Return (x, y) of the center of cell containing provided text 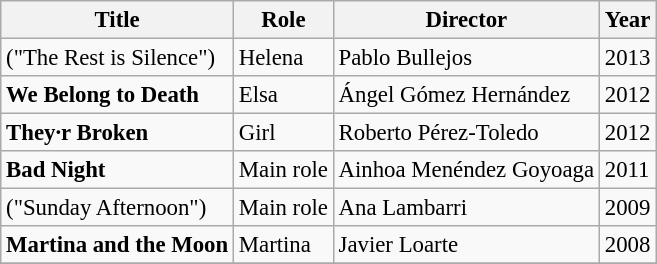
2009 (627, 208)
2013 (627, 58)
("The Rest is Silence") (118, 58)
Ana Lambarri (466, 208)
Year (627, 20)
Ainhoa Menéndez Goyoaga (466, 170)
Pablo Bullejos (466, 58)
Girl (283, 133)
Martina (283, 245)
Bad Night (118, 170)
Title (118, 20)
2008 (627, 245)
They·r Broken (118, 133)
Ángel Gómez Hernández (466, 95)
("Sunday Afternoon") (118, 208)
Roberto Pérez-Toledo (466, 133)
Martina and the Moon (118, 245)
We Belong to Death (118, 95)
Javier Loarte (466, 245)
Helena (283, 58)
Director (466, 20)
Elsa (283, 95)
Role (283, 20)
2011 (627, 170)
